Output the [x, y] coordinate of the center of the cell containing the given text.  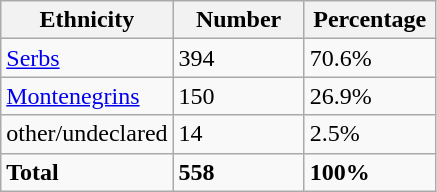
Montenegrins [87, 96]
Percentage [370, 20]
394 [238, 58]
26.9% [370, 96]
Total [87, 172]
558 [238, 172]
70.6% [370, 58]
other/undeclared [87, 134]
150 [238, 96]
100% [370, 172]
Ethnicity [87, 20]
Serbs [87, 58]
Number [238, 20]
14 [238, 134]
2.5% [370, 134]
